For the text-containing cell, return its midpoint in [X, Y] coordinate format. 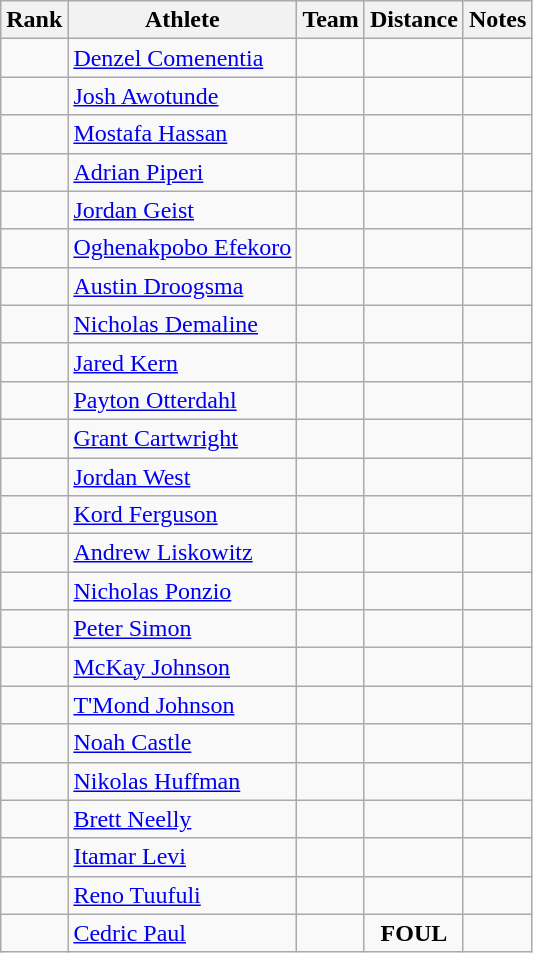
Jordan Geist [182, 210]
FOUL [414, 933]
Athlete [182, 20]
Nicholas Demaline [182, 324]
Adrian Piperi [182, 172]
Andrew Liskowitz [182, 553]
Rank [34, 20]
Mostafa Hassan [182, 134]
Team [331, 20]
Distance [414, 20]
Reno Tuufuli [182, 895]
Peter Simon [182, 629]
Noah Castle [182, 743]
Kord Ferguson [182, 515]
Cedric Paul [182, 933]
T'Mond Johnson [182, 705]
Jordan West [182, 477]
Nikolas Huffman [182, 781]
Josh Awotunde [182, 96]
Nicholas Ponzio [182, 591]
Denzel Comenentia [182, 58]
Notes [497, 20]
Payton Otterdahl [182, 400]
McKay Johnson [182, 667]
Grant Cartwright [182, 438]
Itamar Levi [182, 857]
Austin Droogsma [182, 286]
Jared Kern [182, 362]
Brett Neelly [182, 819]
Oghenakpobo Efekoro [182, 248]
